Provide the (x, y) coordinate of the cell's center where the given text is located.  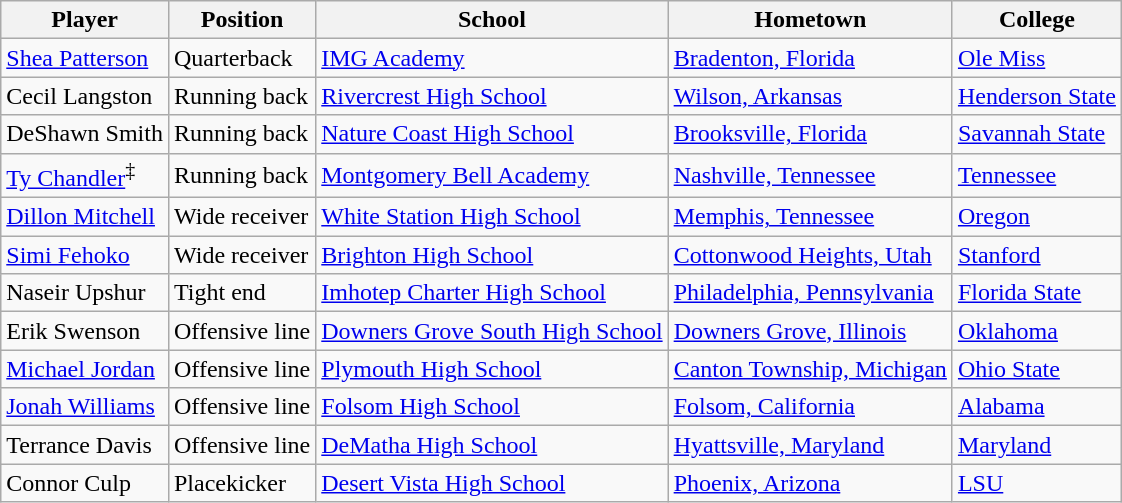
Brighton High School (492, 255)
Folsom High School (492, 407)
Oklahoma (1036, 331)
Cecil Langston (85, 96)
Savannah State (1036, 134)
IMG Academy (492, 58)
Maryland (1036, 445)
Naseir Upshur (85, 293)
School (492, 20)
Wilson, Arkansas (810, 96)
Quarterback (242, 58)
Ohio State (1036, 369)
Cottonwood Heights, Utah (810, 255)
Nashville, Tennessee (810, 176)
Desert Vista High School (492, 483)
Placekicker (242, 483)
Position (242, 20)
Oregon (1036, 217)
Florida State (1036, 293)
Tight end (242, 293)
Terrance Davis (85, 445)
Connor Culp (85, 483)
Phoenix, Arizona (810, 483)
DeMatha High School (492, 445)
Simi Fehoko (85, 255)
Philadelphia, Pennsylvania (810, 293)
Jonah Williams (85, 407)
Hyattsville, Maryland (810, 445)
Bradenton, Florida (810, 58)
Stanford (1036, 255)
Ty Chandler‡ (85, 176)
Dillon Mitchell (85, 217)
College (1036, 20)
Shea Patterson (85, 58)
Michael Jordan (85, 369)
Nature Coast High School (492, 134)
Tennessee (1036, 176)
Folsom, California (810, 407)
Erik Swenson (85, 331)
Hometown (810, 20)
Downers Grove, Illinois (810, 331)
LSU (1036, 483)
Alabama (1036, 407)
Plymouth High School (492, 369)
Montgomery Bell Academy (492, 176)
Downers Grove South High School (492, 331)
White Station High School (492, 217)
Imhotep Charter High School (492, 293)
Memphis, Tennessee (810, 217)
Canton Township, Michigan (810, 369)
Brooksville, Florida (810, 134)
DeShawn Smith (85, 134)
Player (85, 20)
Henderson State (1036, 96)
Ole Miss (1036, 58)
Rivercrest High School (492, 96)
